Identify which cell holds the provided text, then report its (x, y) central coordinate. 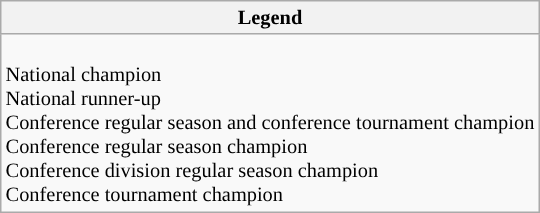
Legend (270, 17)
